Return the (x, y) coordinate for the center point of the cell that contains the specified text.  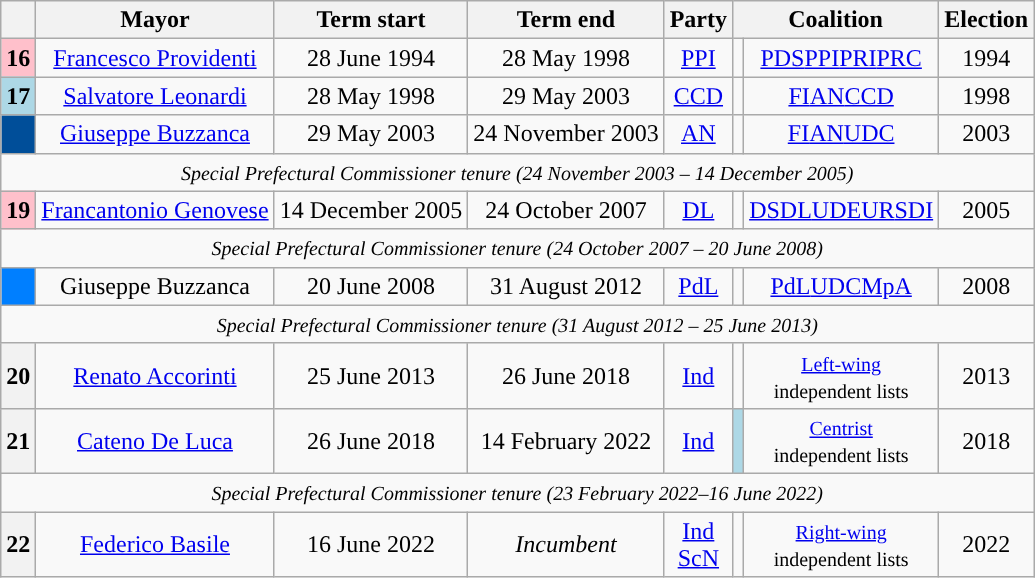
Left-wing independent lists (842, 376)
2003 (986, 134)
PdL (698, 286)
Mayor (155, 20)
16 (18, 58)
Francesco Providenti (155, 58)
Right-wing independent lists (842, 544)
Special Prefectural Commissioner tenure (23 February 2022–16 June 2022) (518, 492)
Coalition (836, 20)
20 June 2008 (371, 286)
17 (18, 96)
24 October 2007 (566, 210)
FIANUDC (842, 134)
Incumbent (566, 544)
2013 (986, 376)
1998 (986, 96)
16 June 2022 (371, 544)
Salvatore Leonardi (155, 96)
Special Prefectural Commissioner tenure (31 August 2012 – 25 June 2013) (518, 324)
Centrist independent lists (842, 440)
2018 (986, 440)
DSDLUDEURSDI (842, 210)
21 (18, 440)
Renato Accorinti (155, 376)
Federico Basile (155, 544)
Francantonio Genovese (155, 210)
PPI (698, 58)
PdLUDCMpA (842, 286)
24 November 2003 (566, 134)
1994 (986, 58)
2022 (986, 544)
19 (18, 210)
14 February 2022 (566, 440)
DL (698, 210)
CCD (698, 96)
Election (986, 20)
AN (698, 134)
Term end (566, 20)
2008 (986, 286)
25 June 2013 (371, 376)
14 December 2005 (371, 210)
Cateno De Luca (155, 440)
28 June 1994 (371, 58)
Term start (371, 20)
IndScN (698, 544)
20 (18, 376)
2005 (986, 210)
22 (18, 544)
31 August 2012 (566, 286)
Special Prefectural Commissioner tenure (24 October 2007 – 20 June 2008) (518, 248)
PDSPPIPRIPRC (842, 58)
Special Prefectural Commissioner tenure (24 November 2003 – 14 December 2005) (518, 172)
Party (698, 20)
FIANCCD (842, 96)
